Locate the cell with the specified text and output its (x, y) center coordinate. 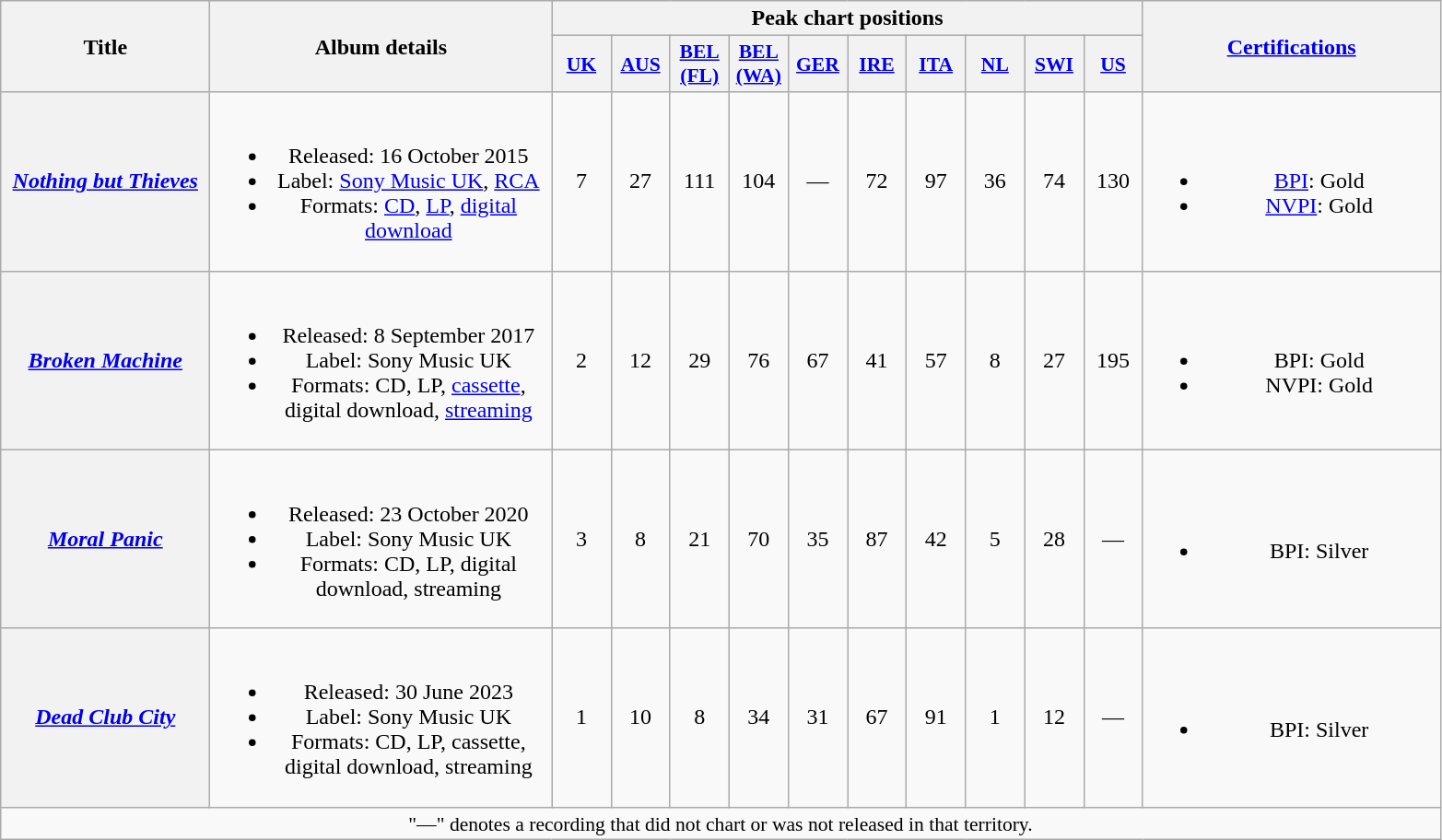
28 (1054, 539)
34 (758, 717)
72 (877, 181)
Released: 16 October 2015 Label: Sony Music UK, RCAFormats: CD, LP, digital download (381, 181)
21 (699, 539)
97 (936, 181)
SWI (1054, 64)
70 (758, 539)
195 (1113, 360)
AUS (640, 64)
Released: 8 September 2017Label: Sony Music UKFormats: CD, LP, cassette, digital download, streaming (381, 360)
Moral Panic (105, 539)
Album details (381, 46)
29 (699, 360)
BEL(FL) (699, 64)
"—" denotes a recording that did not chart or was not released in that territory. (721, 823)
7 (581, 181)
IRE (877, 64)
Certifications (1292, 46)
Peak chart positions (848, 18)
Released: 23 October 2020Label: Sony Music UKFormats: CD, LP, digital download, streaming (381, 539)
10 (640, 717)
76 (758, 360)
36 (995, 181)
104 (758, 181)
GER (817, 64)
3 (581, 539)
Broken Machine (105, 360)
130 (1113, 181)
Dead Club City (105, 717)
57 (936, 360)
Nothing but Thieves (105, 181)
5 (995, 539)
ITA (936, 64)
41 (877, 360)
2 (581, 360)
87 (877, 539)
111 (699, 181)
NL (995, 64)
BEL(WA) (758, 64)
Title (105, 46)
35 (817, 539)
Released: 30 June 2023Label: Sony Music UKFormats: CD, LP, cassette, digital download, streaming (381, 717)
31 (817, 717)
42 (936, 539)
91 (936, 717)
UK (581, 64)
74 (1054, 181)
US (1113, 64)
